Determine the (x, y) coordinate at the center of the cell enclosing the given text.  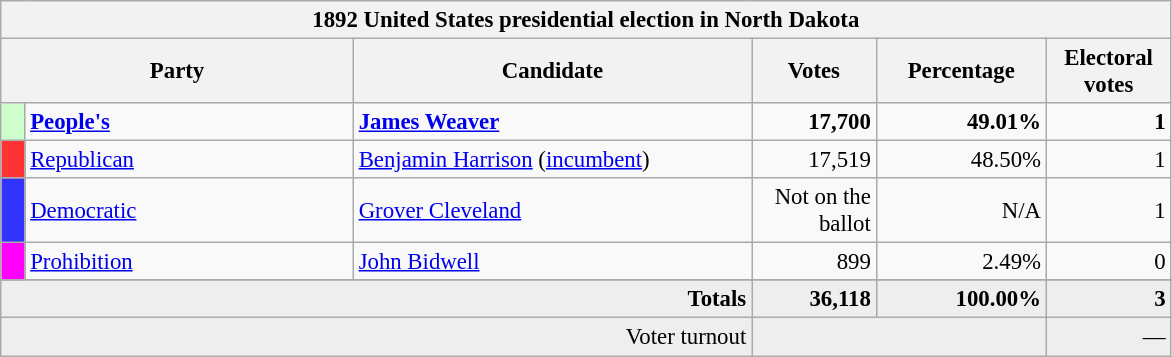
2.49% (961, 262)
John Bidwell (552, 262)
Republican (189, 160)
17,700 (814, 122)
James Weaver (552, 122)
Totals (376, 299)
Benjamin Harrison (incumbent) (552, 160)
0 (1108, 262)
Voter turnout (376, 337)
17,519 (814, 160)
36,118 (814, 299)
3 (1108, 299)
Electoral votes (1108, 72)
People's (189, 122)
899 (814, 262)
— (1108, 337)
N/A (961, 210)
Not on the ballot (814, 210)
Grover Cleveland (552, 210)
Percentage (961, 72)
Prohibition (189, 262)
Party (178, 72)
100.00% (961, 299)
Democratic (189, 210)
1892 United States presidential election in North Dakota (586, 20)
Votes (814, 72)
48.50% (961, 160)
49.01% (961, 122)
Candidate (552, 72)
